Locate the cell with the specified text and output its (x, y) center coordinate. 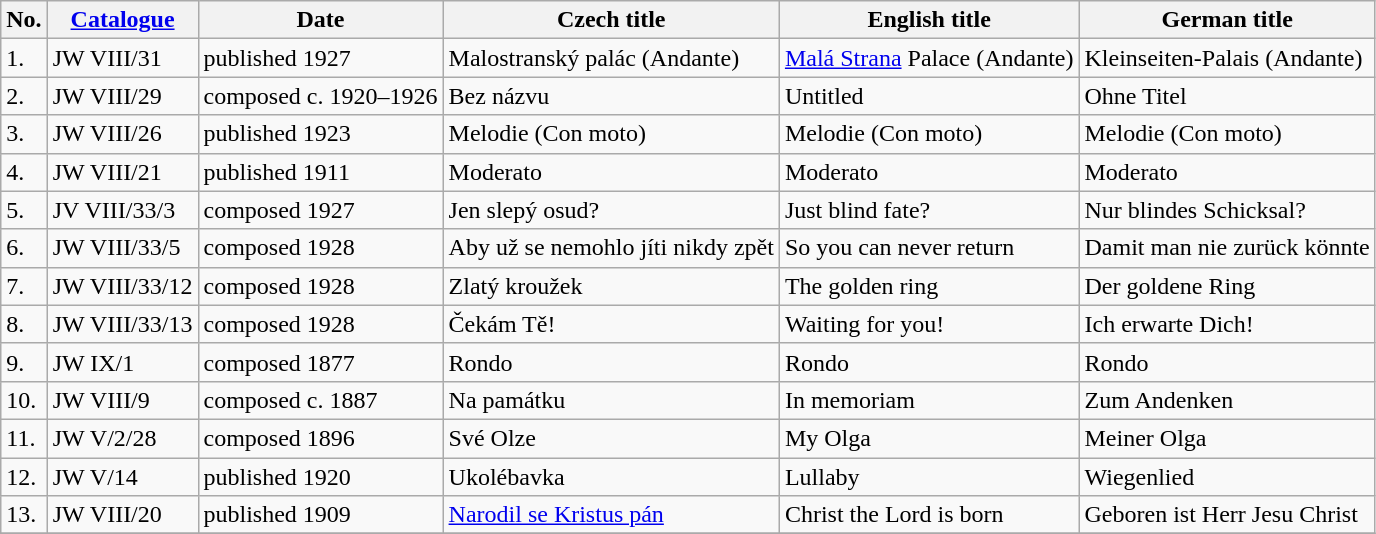
Malá Strana Palace (Andante) (929, 58)
Ich erwarte Dich! (1227, 324)
Wiegenlied (1227, 477)
11. (24, 438)
Christ the Lord is born (929, 515)
2. (24, 96)
My Olga (929, 438)
Ukolébavka (611, 477)
Nur blindes Schicksal? (1227, 210)
Meiner Olga (1227, 438)
Kleinseiten-Palais (Andante) (1227, 58)
published 1920 (320, 477)
10. (24, 400)
In memoriam (929, 400)
4. (24, 172)
German title (1227, 20)
Waiting for you! (929, 324)
Lullaby (929, 477)
composed 1896 (320, 438)
9. (24, 362)
5. (24, 210)
JW VIII/26 (122, 134)
JW V/14 (122, 477)
Catalogue (122, 20)
composed c. 1887 (320, 400)
6. (24, 248)
JW VIII/33/5 (122, 248)
Ohne Titel (1227, 96)
English title (929, 20)
published 1927 (320, 58)
Jen slepý osud? (611, 210)
Geboren ist Herr Jesu Christ (1227, 515)
Untitled (929, 96)
JW VIII/33/13 (122, 324)
Der goldene Ring (1227, 286)
Just blind fate? (929, 210)
published 1911 (320, 172)
JW V/2/28 (122, 438)
Své Olze (611, 438)
Narodil se Kristus pán (611, 515)
1. (24, 58)
Damit man nie zurück könnte (1227, 248)
Čekám Tě! (611, 324)
Date (320, 20)
JW VIII/9 (122, 400)
published 1923 (320, 134)
JW VIII/29 (122, 96)
Na památku (611, 400)
7. (24, 286)
Aby už se nemohlo jíti nikdy zpět (611, 248)
13. (24, 515)
No. (24, 20)
Zum Andenken (1227, 400)
The golden ring (929, 286)
composed c. 1920–1926 (320, 96)
12. (24, 477)
JW VIII/31 (122, 58)
8. (24, 324)
JW VIII/33/12 (122, 286)
Malostranský palác (Andante) (611, 58)
composed 1877 (320, 362)
JV VIII/33/3 (122, 210)
Zlatý kroužek (611, 286)
3. (24, 134)
Bez názvu (611, 96)
composed 1927 (320, 210)
JW IX/1 (122, 362)
So you can never return (929, 248)
Czech title (611, 20)
published 1909 (320, 515)
JW VIII/20 (122, 515)
JW VIII/21 (122, 172)
